Return the (X, Y) coordinate for the center point of the cell that contains the specified text.  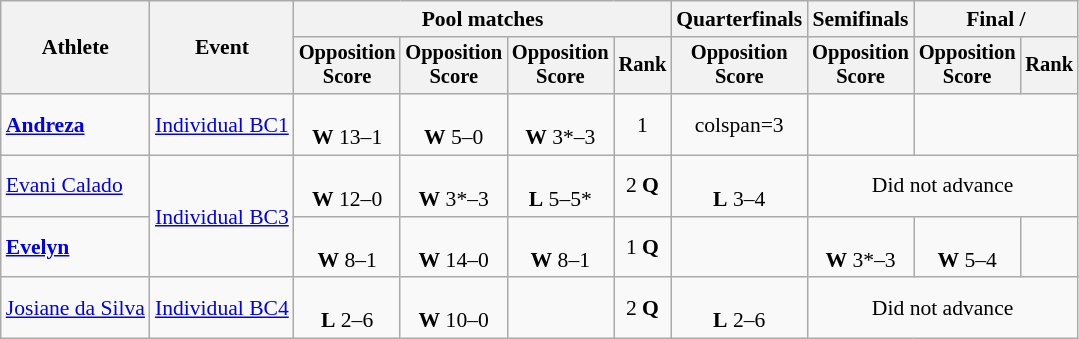
Evelyn (76, 248)
W 10–0 (454, 308)
Final / (996, 19)
Pool matches (482, 19)
W 5–0 (454, 124)
1 Q (643, 248)
Individual BC3 (222, 217)
Quarterfinals (739, 19)
W 5–4 (968, 248)
colspan=3 (739, 124)
Josiane da Silva (76, 308)
W 12–0 (348, 186)
Semifinals (860, 19)
Athlete (76, 48)
1 (643, 124)
Individual BC1 (222, 124)
W 14–0 (454, 248)
L 3–4 (739, 186)
W 13–1 (348, 124)
L 5–5* (560, 186)
Individual BC4 (222, 308)
Andreza (76, 124)
Event (222, 48)
Evani Calado (76, 186)
